Scan for the cell matching the given text and deliver its [x, y] coordinate at center. 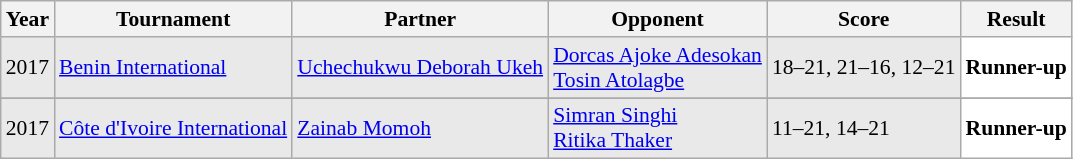
Côte d'Ivoire International [173, 128]
11–21, 14–21 [864, 128]
Benin International [173, 68]
Zainab Momoh [420, 128]
Year [28, 19]
Opponent [658, 19]
Dorcas Ajoke Adesokan Tosin Atolagbe [658, 68]
Tournament [173, 19]
Simran Singhi Ritika Thaker [658, 128]
Partner [420, 19]
Result [1016, 19]
18–21, 21–16, 12–21 [864, 68]
Uchechukwu Deborah Ukeh [420, 68]
Score [864, 19]
